Output the [X, Y] coordinate of the center of the cell containing the given text.  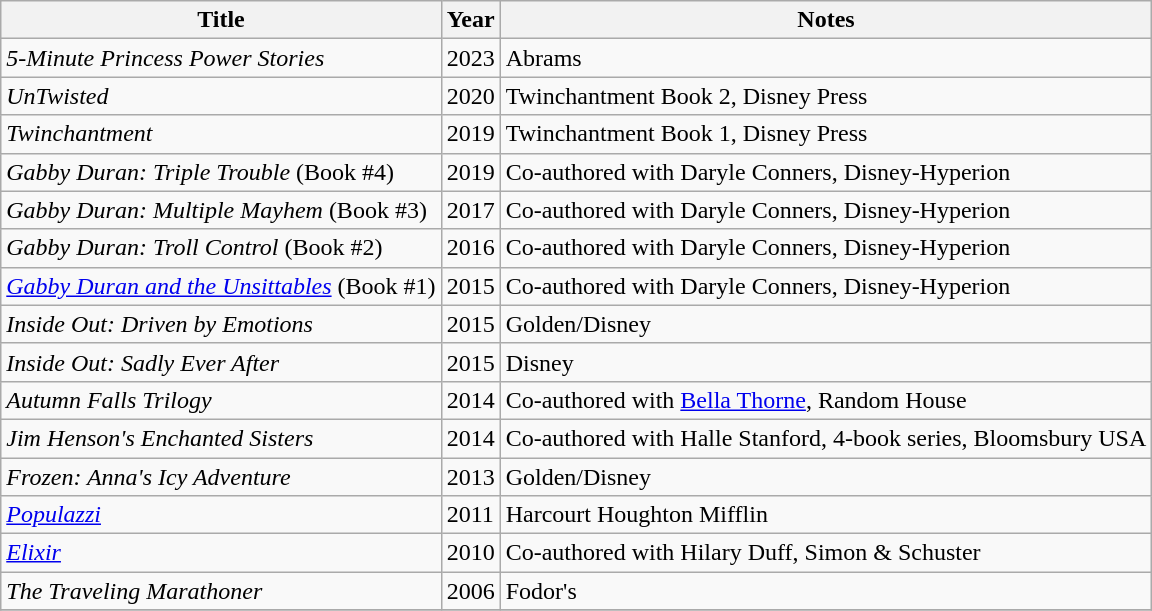
2006 [470, 591]
Year [470, 20]
2011 [470, 515]
Gabby Duran and the Unsittables (Book #1) [221, 286]
Co-authored with Hilary Duff, Simon & Schuster [826, 553]
5-Minute Princess Power Stories [221, 58]
Harcourt Houghton Mifflin [826, 515]
Gabby Duran: Multiple Mayhem (Book #3) [221, 210]
Disney [826, 362]
Frozen: Anna's Icy Adventure [221, 477]
Inside Out: Driven by Emotions [221, 324]
Notes [826, 20]
Twinchantment Book 2, Disney Press [826, 96]
2010 [470, 553]
Gabby Duran: Triple Trouble (Book #4) [221, 172]
Twinchantment Book 1, Disney Press [826, 134]
Twinchantment [221, 134]
Gabby Duran: Troll Control (Book #2) [221, 248]
2023 [470, 58]
Autumn Falls Trilogy [221, 400]
2016 [470, 248]
2020 [470, 96]
2013 [470, 477]
Elixir [221, 553]
Title [221, 20]
Abrams [826, 58]
Fodor's [826, 591]
Inside Out: Sadly Ever After [221, 362]
Co-authored with Halle Stanford, 4-book series, Bloomsbury USA [826, 438]
UnTwisted [221, 96]
Jim Henson's Enchanted Sisters [221, 438]
2017 [470, 210]
The Traveling Marathoner [221, 591]
Populazzi [221, 515]
Co-authored with Bella Thorne, Random House [826, 400]
